For the text-containing cell, return its midpoint in (X, Y) coordinate format. 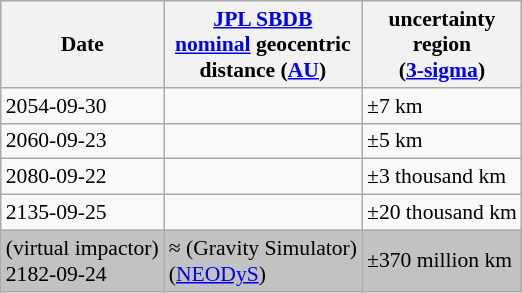
≈ (Gravity Simulator) (NEODyS) (263, 260)
2060-09-23 (82, 141)
±370 million km (442, 260)
±3 thousand km (442, 177)
2135-09-25 (82, 213)
2080-09-22 (82, 177)
(virtual impactor)2182-09-24 (82, 260)
uncertaintyregion(3-sigma) (442, 44)
2054-09-30 (82, 106)
±5 km (442, 141)
JPL SBDBnominal geocentricdistance (AU) (263, 44)
±7 km (442, 106)
±20 thousand km (442, 213)
Date (82, 44)
